From the cell containing the given text, extract its center point as [x, y] coordinate. 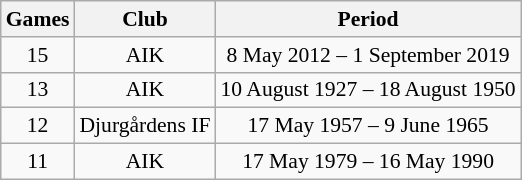
17 May 1957 – 9 June 1965 [368, 126]
Djurgårdens IF [144, 126]
12 [38, 126]
8 May 2012 – 1 September 2019 [368, 55]
Games [38, 19]
Club [144, 19]
10 August 1927 – 18 August 1950 [368, 90]
13 [38, 90]
Period [368, 19]
11 [38, 162]
17 May 1979 – 16 May 1990 [368, 162]
15 [38, 55]
